Determine the [x, y] coordinate at the center of the cell enclosing the given text.  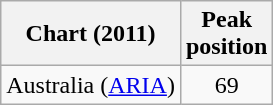
69 [226, 85]
Chart (2011) [91, 34]
Peakposition [226, 34]
Australia (ARIA) [91, 85]
